Scan for the cell matching the given text and deliver its (X, Y) coordinate at center. 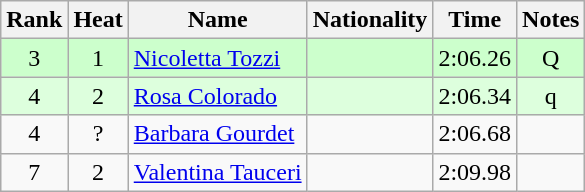
Q (551, 58)
Nationality (370, 20)
2:06.68 (475, 134)
2:06.26 (475, 58)
Barbara Gourdet (218, 134)
Notes (551, 20)
Time (475, 20)
Rosa Colorado (218, 96)
7 (34, 172)
Rank (34, 20)
Valentina Tauceri (218, 172)
1 (98, 58)
Heat (98, 20)
Nicoletta Tozzi (218, 58)
q (551, 96)
3 (34, 58)
? (98, 134)
2:09.98 (475, 172)
2:06.34 (475, 96)
Name (218, 20)
